From the cell containing the given text, extract its center point as (X, Y) coordinate. 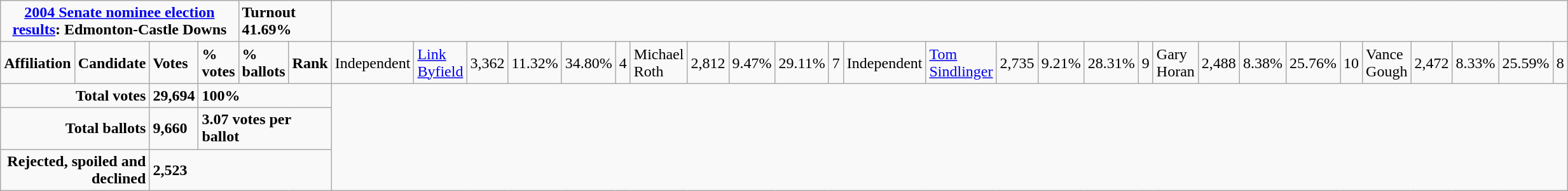
% votes (219, 62)
7 (836, 62)
Candidate (112, 62)
Gary Horan (1175, 62)
8.33% (1475, 62)
8.38% (1263, 62)
2004 Senate nominee election results: Edmonton-Castle Downs (120, 22)
Rank (310, 62)
25.59% (1526, 62)
Affiliation (38, 62)
Tom Sindlinger (961, 62)
Total votes (75, 95)
4 (623, 62)
9,660 (174, 129)
3,362 (487, 62)
Michael Roth (659, 62)
29.11% (802, 62)
2,735 (1017, 62)
34.80% (589, 62)
28.31% (1111, 62)
Votes (174, 62)
100% (265, 95)
8 (1560, 62)
29,694 (174, 95)
9.47% (752, 62)
3.07 votes per ballot (265, 129)
2,523 (240, 169)
25.76% (1312, 62)
9 (1146, 62)
2,488 (1218, 62)
% ballots (263, 62)
Turnout 41.69% (285, 22)
Vance Gough (1387, 62)
9.21% (1061, 62)
2,812 (708, 62)
Rejected, spoiled and declined (75, 169)
Total ballots (75, 129)
Link Byfield (440, 62)
10 (1352, 62)
2,472 (1432, 62)
11.32% (535, 62)
